From the cell containing the given text, extract its center point as (x, y) coordinate. 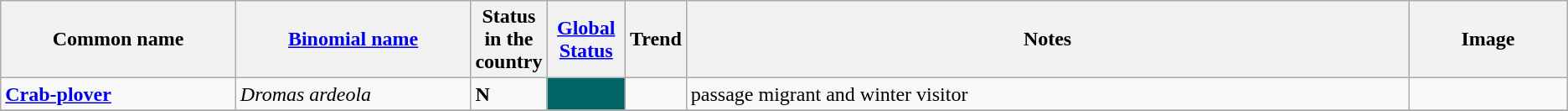
Status in the country (509, 40)
Common name (119, 40)
Dromas ardeola (353, 94)
Global Status (586, 40)
passage migrant and winter visitor (1047, 94)
Image (1488, 40)
N (509, 94)
Crab-plover (119, 94)
Notes (1047, 40)
Binomial name (353, 40)
Trend (655, 40)
